Find where the given text appears and provide that cell's center as (X, Y) coordinate. 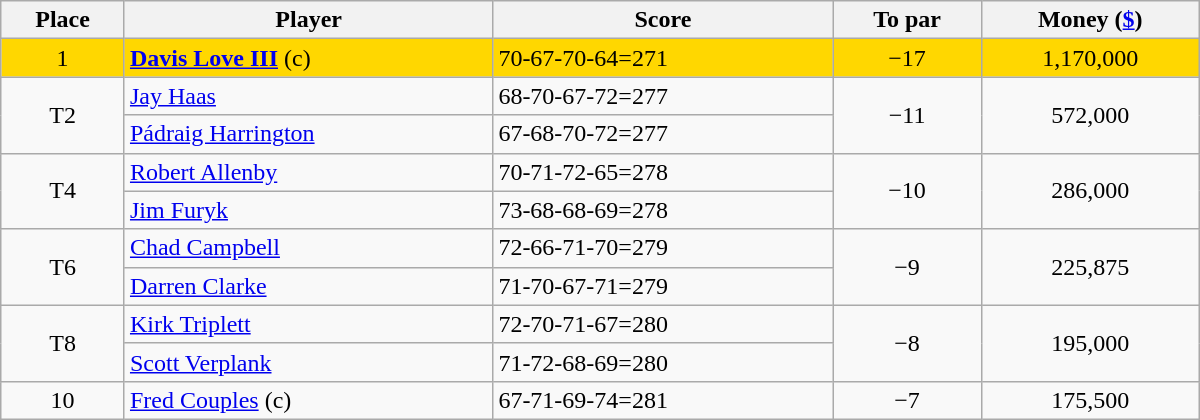
10 (63, 400)
1,170,000 (1090, 58)
T6 (63, 267)
T8 (63, 343)
T4 (63, 191)
−7 (907, 400)
−11 (907, 115)
1 (63, 58)
Score (663, 20)
−9 (907, 267)
286,000 (1090, 191)
175,500 (1090, 400)
73-68-68-69=278 (663, 210)
Kirk Triplett (308, 324)
Chad Campbell (308, 248)
572,000 (1090, 115)
−10 (907, 191)
Pádraig Harrington (308, 134)
72-70-71-67=280 (663, 324)
Player (308, 20)
Robert Allenby (308, 172)
Place (63, 20)
To par (907, 20)
Fred Couples (c) (308, 400)
T2 (63, 115)
67-71-69-74=281 (663, 400)
−17 (907, 58)
Darren Clarke (308, 286)
Scott Verplank (308, 362)
70-67-70-64=271 (663, 58)
Money ($) (1090, 20)
Jim Furyk (308, 210)
70-71-72-65=278 (663, 172)
Jay Haas (308, 96)
72-66-71-70=279 (663, 248)
71-72-68-69=280 (663, 362)
68-70-67-72=277 (663, 96)
195,000 (1090, 343)
Davis Love III (c) (308, 58)
225,875 (1090, 267)
71-70-67-71=279 (663, 286)
−8 (907, 343)
67-68-70-72=277 (663, 134)
